Scan for the cell matching the given text and deliver its (x, y) coordinate at center. 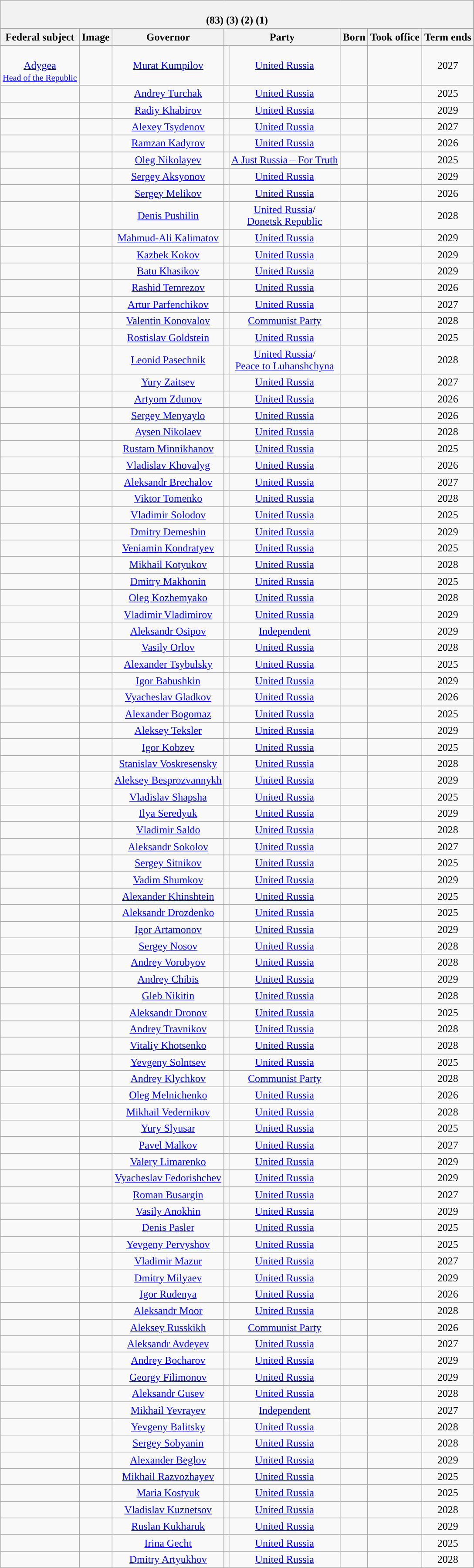
Artyom Zdunov (168, 399)
Yevgeny Pervyshov (168, 1244)
Mahmud-Ali Kalimatov (168, 238)
Vladimir Saldo (168, 830)
Alexey Tsydenov (168, 127)
Igor Rudenya (168, 1294)
Mikhail Yevrayev (168, 1410)
Ruslan Kukharuk (168, 1526)
Federal subject (40, 37)
Veniamin Kondratyev (168, 548)
Mikhail Vedernikov (168, 1112)
Georgy Filimonov (168, 1377)
Oleg Kozhemyako (168, 598)
Gleb Nikitin (168, 996)
Vladimir Mazur (168, 1261)
Yevgeny Solntsev (168, 1062)
Sergey Sitnikov (168, 863)
Yevgeny Balitsky (168, 1427)
Andrey Turchak (168, 94)
Vasily Orlov (168, 648)
Kazbek Kokov (168, 255)
AdygeaHead of the Republic (40, 65)
Aleksandr Brechalov (168, 482)
Took office (395, 37)
United Russia/Donetsk Republic (284, 215)
Aleksey Russkikh (168, 1327)
Valery Limarenko (168, 1162)
Aleksey Besprozvannykh (168, 780)
Alexander Tsybulsky (168, 664)
Dmitry Demeshin (168, 532)
Vladislav Shapsha (168, 797)
Irina Gecht (168, 1543)
Vasily Anokhin (168, 1211)
Aysen Nikolaev (168, 432)
Maria Kostyuk (168, 1493)
Alexander Bogomaz (168, 714)
A Just Russia – For Truth (284, 160)
Image (96, 37)
Dmitry Artyukhov (168, 1559)
Alexander Khinshtein (168, 896)
Term ends (448, 37)
Aleksey Teksler (168, 730)
Ilya Seredyuk (168, 814)
Ramzan Kadyrov (168, 143)
Sergey Nosov (168, 946)
Aleksandr Moor (168, 1311)
Valentin Konovalov (168, 321)
Vyacheslav Gladkov (168, 697)
Andrey Travnikov (168, 1029)
Rostislav Goldstein (168, 338)
Sergey Sobyanin (168, 1443)
Vyacheslav Fedorishchev (168, 1178)
Stanislav Voskresensky (168, 764)
Igor Babushkin (168, 681)
Vladimir Vladimirov (168, 615)
Denis Pasler (168, 1228)
Artur Parfenchikov (168, 304)
Oleg Nikolayev (168, 160)
Aleksandr Sokolov (168, 847)
Denis Pushilin (168, 215)
(83) (3) (2) (1) (237, 15)
Andrey Bocharov (168, 1361)
Aleksandr Gusev (168, 1394)
Vadim Shumkov (168, 880)
Alexander Beglov (168, 1460)
Murat Kumpilov (168, 65)
United Russia/Peace to Luhanshchyna (284, 360)
Vitaliy Khotsenko (168, 1045)
Vladislav Khovalyg (168, 465)
Igor Kobzev (168, 747)
Sergey Melikov (168, 193)
Andrey Vorobyov (168, 963)
Sergey Menyaylo (168, 416)
Vladimir Solodov (168, 515)
Radiy Khabirov (168, 110)
Oleg Melnichenko (168, 1095)
Andrey Chibis (168, 979)
Aleksandr Drozdenko (168, 913)
Governor (168, 37)
Mikhail Razvozhayev (168, 1477)
Aleksandr Osipov (168, 631)
Batu Khasikov (168, 271)
Yury Slyusar (168, 1129)
Rashid Temrezov (168, 288)
Dmitry Makhonin (168, 581)
Aleksandr Avdeyev (168, 1344)
Yury Zaitsev (168, 382)
Roman Busargin (168, 1195)
Dmitry Milyaev (168, 1277)
Aleksandr Dronov (168, 1012)
Vladislav Kuznetsov (168, 1510)
Party (282, 37)
Leonid Pasechnik (168, 360)
Pavel Malkov (168, 1145)
Mikhail Kotyukov (168, 565)
Sergey Aksyonov (168, 176)
Igor Artamonov (168, 929)
Andrey Klychkov (168, 1079)
Viktor Tomenko (168, 498)
Born (354, 37)
Rustam Minnikhanov (168, 449)
